Return the [x, y] coordinate for the center point of the cell that contains the specified text.  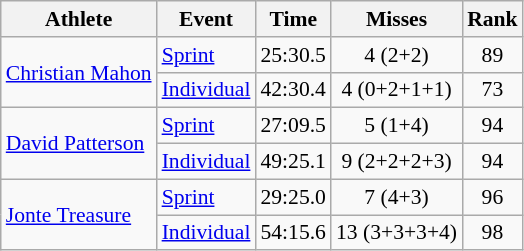
4 (2+2) [396, 55]
25:30.5 [292, 55]
5 (1+4) [396, 126]
Event [206, 19]
42:30.4 [292, 90]
4 (0+2+1+1) [396, 90]
13 (3+3+3+4) [396, 233]
27:09.5 [292, 126]
Rank [492, 19]
Jonte Treasure [79, 214]
Time [292, 19]
96 [492, 197]
98 [492, 233]
7 (4+3) [396, 197]
89 [492, 55]
9 (2+2+2+3) [396, 162]
Christian Mahon [79, 72]
Misses [396, 19]
54:15.6 [292, 233]
Athlete [79, 19]
49:25.1 [292, 162]
29:25.0 [292, 197]
David Patterson [79, 144]
73 [492, 90]
